Return (x, y) of the center of cell containing provided text 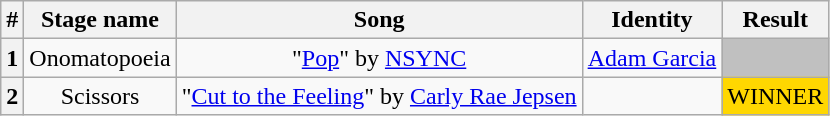
2 (12, 96)
Scissors (100, 96)
"Pop" by NSYNC (379, 58)
1 (12, 58)
Identity (652, 20)
"Cut to the Feeling" by Carly Rae Jepsen (379, 96)
# (12, 20)
Song (379, 20)
Stage name (100, 20)
Onomatopoeia (100, 58)
Result (776, 20)
WINNER (776, 96)
Adam Garcia (652, 58)
